Provide the (X, Y) coordinate of the cell's center where the given text is located.  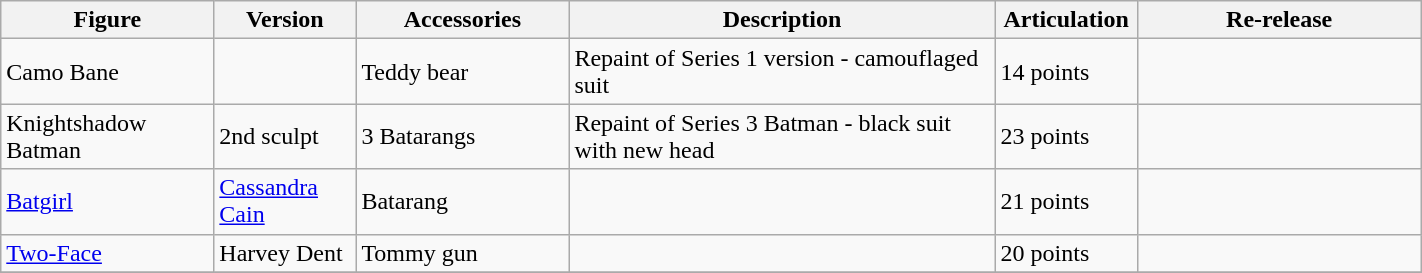
Version (285, 20)
Knightshadow Batman (108, 136)
Articulation (1066, 20)
Two-Face (108, 253)
Teddy bear (462, 72)
Re-release (1279, 20)
Camo Bane (108, 72)
Repaint of Series 1 version - camouflaged suit (782, 72)
Accessories (462, 20)
Batarang (462, 202)
14 points (1066, 72)
Tommy gun (462, 253)
3 Batarangs (462, 136)
2nd sculpt (285, 136)
Cassandra Cain (285, 202)
Repaint of Series 3 Batman - black suit with new head (782, 136)
Batgirl (108, 202)
20 points (1066, 253)
23 points (1066, 136)
Harvey Dent (285, 253)
Description (782, 20)
Figure (108, 20)
21 points (1066, 202)
